Determine the (X, Y) coordinate at the center of the cell enclosing the given text.  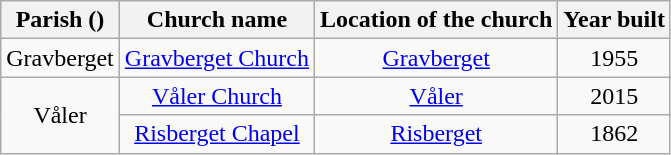
Gravberget Church (216, 58)
Risberget Chapel (216, 134)
Year built (614, 20)
Parish () (60, 20)
Våler Church (216, 96)
2015 (614, 96)
Risberget (436, 134)
Church name (216, 20)
1862 (614, 134)
Location of the church (436, 20)
1955 (614, 58)
